Find where the given text appears and provide that cell's center as (x, y) coordinate. 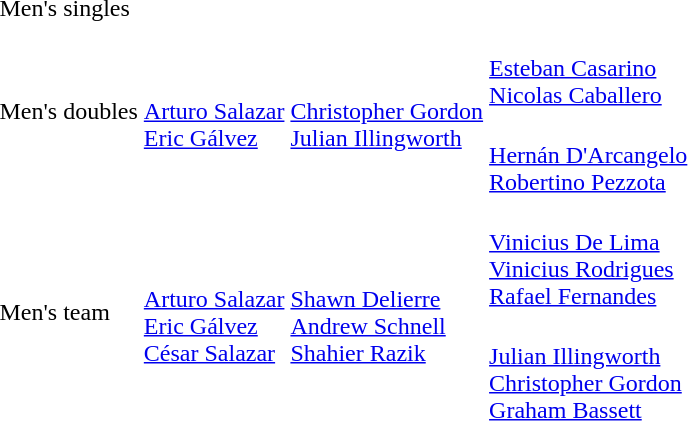
Christopher GordonJulian Illingworth (387, 112)
Arturo SalazarEric Gálvez (214, 112)
